Locate the cell with the specified text and output its [X, Y] center coordinate. 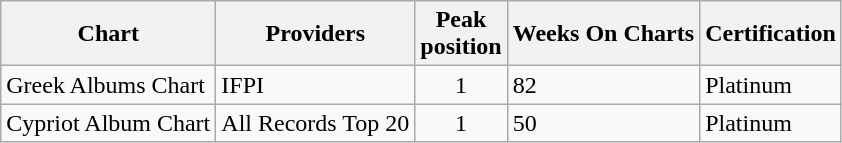
Weeks On Charts [603, 34]
Cypriot Album Chart [108, 123]
Providers [316, 34]
82 [603, 85]
50 [603, 123]
All Records Top 20 [316, 123]
Certification [771, 34]
Chart [108, 34]
Greek Albums Chart [108, 85]
IFPI [316, 85]
Peakposition [461, 34]
